Search for the cell housing the specified text and yield its [X, Y] center coordinate. 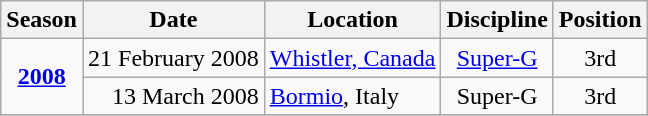
Season [42, 20]
Date [173, 20]
Whistler, Canada [352, 58]
21 February 2008 [173, 58]
Discipline [497, 20]
Position [600, 20]
Bormio, Italy [352, 96]
2008 [42, 77]
Location [352, 20]
13 March 2008 [173, 96]
